Determine the (x, y) coordinate at the center of the cell enclosing the given text.  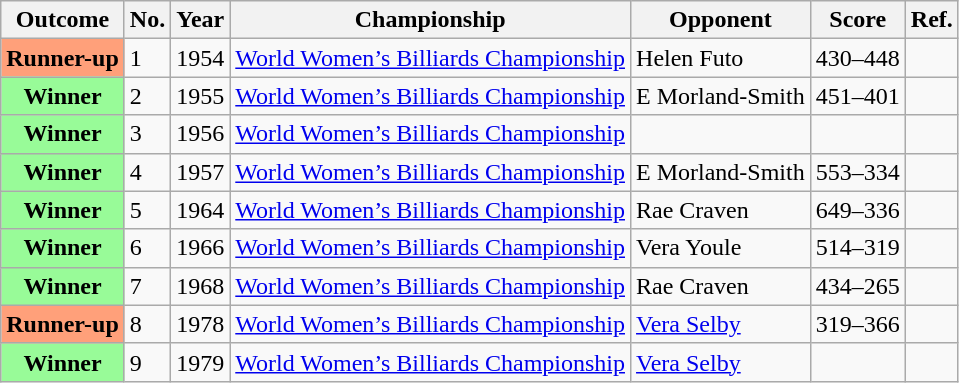
No. (147, 20)
4 (147, 172)
319–366 (858, 324)
2 (147, 96)
8 (147, 324)
1979 (200, 362)
1954 (200, 58)
1956 (200, 134)
1978 (200, 324)
1957 (200, 172)
1 (147, 58)
6 (147, 248)
3 (147, 134)
1955 (200, 96)
Score (858, 20)
Helen Futo (721, 58)
514–319 (858, 248)
Championship (430, 20)
Ref. (932, 20)
434–265 (858, 286)
430–448 (858, 58)
1966 (200, 248)
553–334 (858, 172)
1964 (200, 210)
Outcome (63, 20)
9 (147, 362)
5 (147, 210)
Vera Youle (721, 248)
1968 (200, 286)
Year (200, 20)
451–401 (858, 96)
Opponent (721, 20)
649–336 (858, 210)
7 (147, 286)
